Return [X, Y] of the center of cell containing provided text 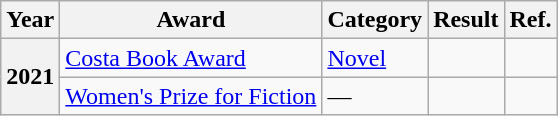
Novel [375, 58]
Result [466, 20]
Category [375, 20]
Women's Prize for Fiction [191, 96]
Year [30, 20]
Ref. [530, 20]
Costa Book Award [191, 58]
2021 [30, 77]
— [375, 96]
Award [191, 20]
